Detect which cell encompasses the target text, then output its (X, Y) center coordinate. 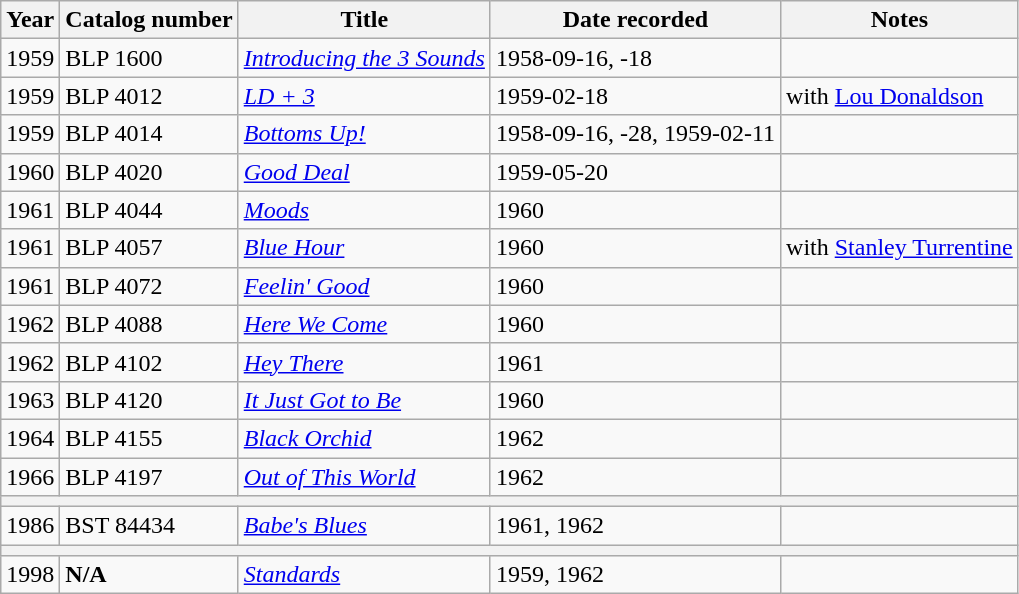
BLP 4102 (149, 362)
1959, 1962 (635, 575)
BLP 4197 (149, 477)
Blue Hour (364, 248)
Notes (900, 20)
with Lou Donaldson (900, 96)
BLP 4044 (149, 210)
1964 (30, 438)
Bottoms Up! (364, 134)
1959-02-18 (635, 96)
Catalog number (149, 20)
N/A (149, 575)
Moods (364, 210)
Good Deal (364, 172)
1998 (30, 575)
It Just Got to Be (364, 400)
BLP 4120 (149, 400)
Babe's Blues (364, 526)
1986 (30, 526)
1958-09-16, -18 (635, 58)
BLP 4014 (149, 134)
BLP 4012 (149, 96)
Introducing the 3 Sounds (364, 58)
1959-05-20 (635, 172)
BST 84434 (149, 526)
BLP 4057 (149, 248)
1966 (30, 477)
BLP 1600 (149, 58)
Black Orchid (364, 438)
1961, 1962 (635, 526)
BLP 4155 (149, 438)
Title (364, 20)
BLP 4020 (149, 172)
Year (30, 20)
BLP 4088 (149, 324)
Out of This World (364, 477)
BLP 4072 (149, 286)
LD + 3 (364, 96)
1963 (30, 400)
with Stanley Turrentine (900, 248)
1958-09-16, -28, 1959-02-11 (635, 134)
Date recorded (635, 20)
Hey There (364, 362)
Standards (364, 575)
Here We Come (364, 324)
Feelin' Good (364, 286)
